Pinpoint the cell where the given text exists, returning its [X, Y] midpoint coordinate. 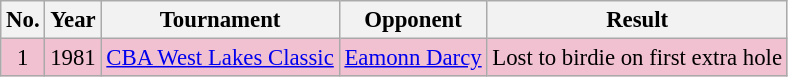
Result [637, 20]
Opponent [413, 20]
Eamonn Darcy [413, 58]
1981 [73, 58]
Lost to birdie on first extra hole [637, 58]
CBA West Lakes Classic [220, 58]
1 [23, 58]
Tournament [220, 20]
Year [73, 20]
No. [23, 20]
